Find where the given text appears and provide that cell's center as (X, Y) coordinate. 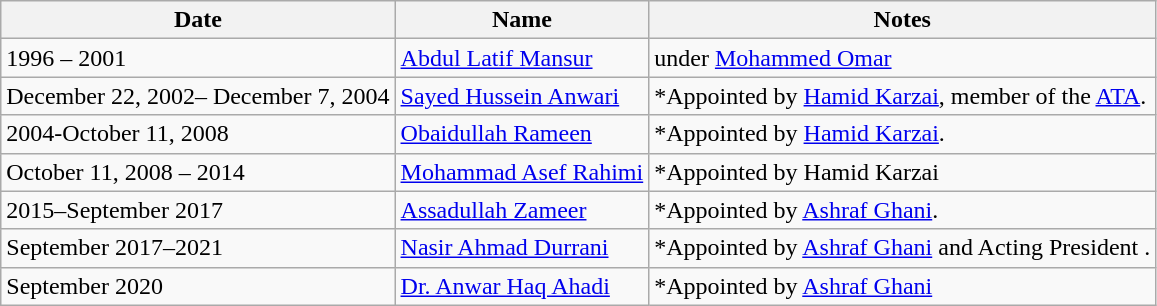
Obaidullah Rameen (522, 134)
2015–September 2017 (198, 210)
Abdul Latif Mansur (522, 58)
*Appointed by Hamid Karzai, member of the ATA. (902, 96)
2004-October 11, 2008 (198, 134)
*Appointed by Hamid Karzai (902, 172)
*Appointed by Ashraf Ghani and Acting President . (902, 248)
Name (522, 20)
Notes (902, 20)
October 11, 2008 – 2014 (198, 172)
Date (198, 20)
Assadullah Zameer (522, 210)
Nasir Ahmad Durrani (522, 248)
Mohammad Asef Rahimi (522, 172)
Sayed Hussein Anwari (522, 96)
*Appointed by Hamid Karzai. (902, 134)
under Mohammed Omar (902, 58)
December 22, 2002– December 7, 2004 (198, 96)
*Appointed by Ashraf Ghani (902, 286)
*Appointed by Ashraf Ghani. (902, 210)
1996 – 2001 (198, 58)
September 2020 (198, 286)
Dr. Anwar Haq Ahadi (522, 286)
September 2017–2021 (198, 248)
